Capture the cell that displays the provided text and extract its (X, Y) central coordinate. 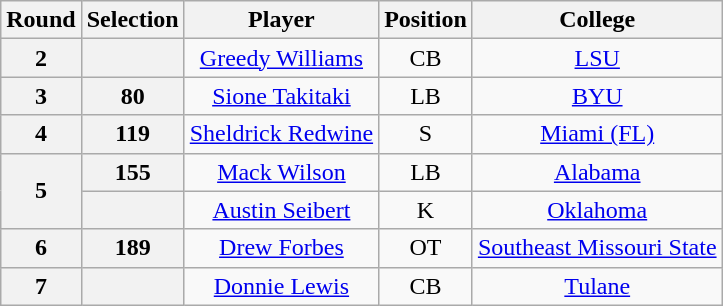
Greedy Williams (281, 58)
Drew Forbes (281, 248)
Round (41, 20)
Sheldrick Redwine (281, 134)
Austin Seibert (281, 210)
Sione Takitaki (281, 96)
BYU (597, 96)
Oklahoma (597, 210)
Donnie Lewis (281, 286)
3 (41, 96)
Southeast Missouri State (597, 248)
5 (41, 191)
Position (426, 20)
6 (41, 248)
80 (132, 96)
Miami (FL) (597, 134)
119 (132, 134)
Tulane (597, 286)
LSU (597, 58)
Player (281, 20)
Alabama (597, 172)
OT (426, 248)
2 (41, 58)
Selection (132, 20)
K (426, 210)
155 (132, 172)
S (426, 134)
Mack Wilson (281, 172)
4 (41, 134)
7 (41, 286)
189 (132, 248)
College (597, 20)
